Locate the cell with the specified text and output its [X, Y] center coordinate. 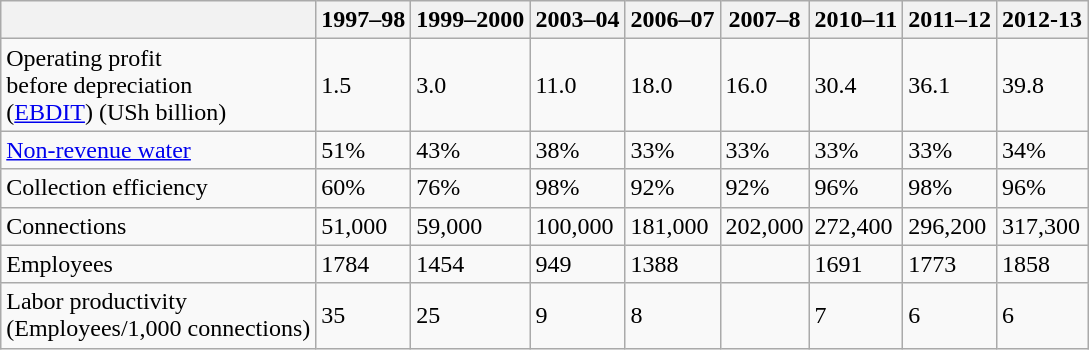
3.0 [470, 85]
8 [672, 316]
100,000 [578, 226]
Employees [158, 264]
1454 [470, 264]
1858 [1042, 264]
51% [364, 150]
2003–04 [578, 20]
43% [470, 150]
59,000 [470, 226]
Labor productivity(Employees/1,000 connections) [158, 316]
2011–12 [950, 20]
38% [578, 150]
2006–07 [672, 20]
1691 [856, 264]
1999–2000 [470, 20]
36.1 [950, 85]
9 [578, 316]
18.0 [672, 85]
30.4 [856, 85]
2012-13 [1042, 20]
60% [364, 188]
Collection efficiency [158, 188]
76% [470, 188]
39.8 [1042, 85]
7 [856, 316]
51,000 [364, 226]
11.0 [578, 85]
181,000 [672, 226]
Connections [158, 226]
16.0 [764, 85]
25 [470, 316]
2010–11 [856, 20]
1388 [672, 264]
202,000 [764, 226]
1784 [364, 264]
1997–98 [364, 20]
949 [578, 264]
1.5 [364, 85]
Non-revenue water [158, 150]
Operating profit before depreciation (EBDIT) (USh billion) [158, 85]
317,300 [1042, 226]
35 [364, 316]
34% [1042, 150]
296,200 [950, 226]
1773 [950, 264]
272,400 [856, 226]
2007–8 [764, 20]
